Pinpoint the cell where the given text exists, returning its (X, Y) midpoint coordinate. 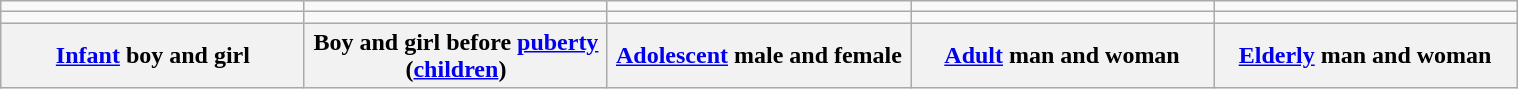
Boy and girl before puberty (children) (456, 56)
Adult man and woman (1062, 56)
Infant boy and girl (152, 56)
Elderly man and woman (1366, 56)
Adolescent male and female (758, 56)
